From the cell containing the given text, extract its center point as (x, y) coordinate. 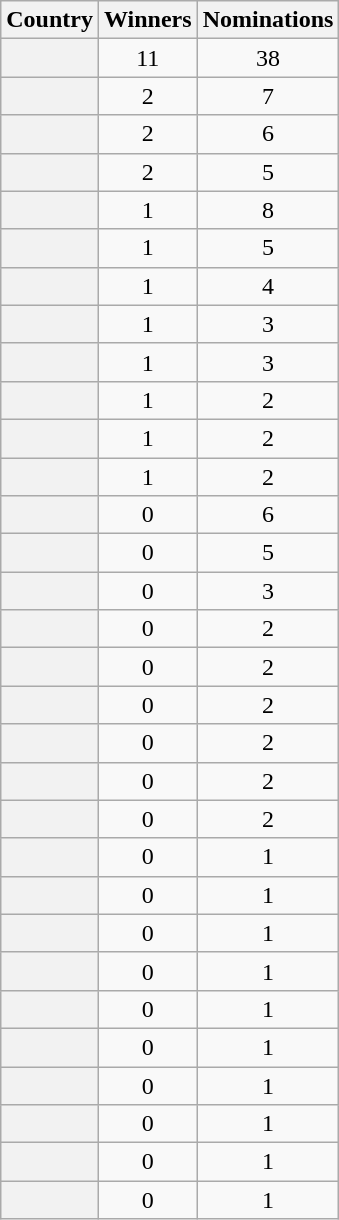
11 (148, 58)
4 (268, 286)
Nominations (268, 20)
Country (50, 20)
8 (268, 210)
7 (268, 96)
Winners (148, 20)
38 (268, 58)
